For the text-containing cell, return its midpoint in (X, Y) coordinate format. 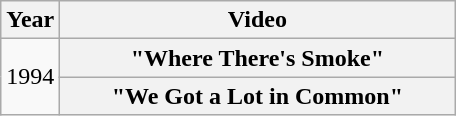
"Where There's Smoke" (258, 58)
"We Got a Lot in Common" (258, 96)
Year (30, 20)
Video (258, 20)
1994 (30, 77)
